Find where the given text appears and provide that cell's center as (x, y) coordinate. 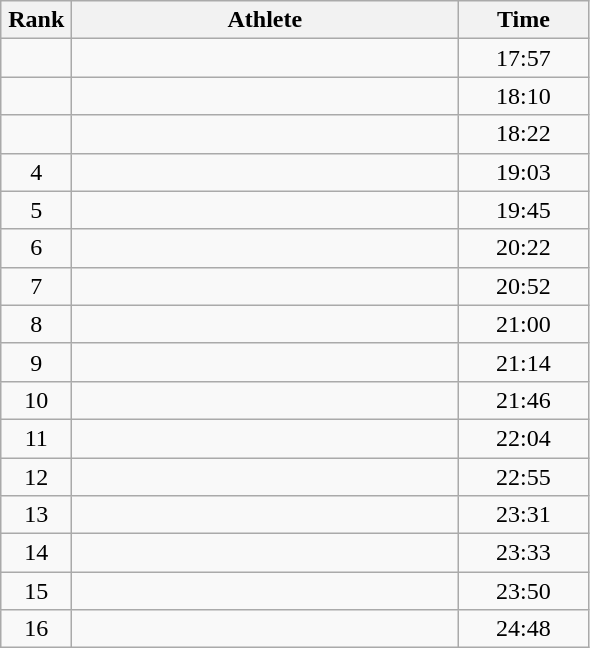
24:48 (524, 629)
Time (524, 20)
21:14 (524, 362)
18:22 (524, 134)
4 (36, 172)
19:45 (524, 210)
20:52 (524, 286)
Athlete (265, 20)
7 (36, 286)
6 (36, 248)
21:00 (524, 324)
23:31 (524, 515)
18:10 (524, 96)
19:03 (524, 172)
Rank (36, 20)
17:57 (524, 58)
8 (36, 324)
13 (36, 515)
22:55 (524, 477)
21:46 (524, 400)
23:50 (524, 591)
20:22 (524, 248)
14 (36, 553)
22:04 (524, 438)
11 (36, 438)
23:33 (524, 553)
5 (36, 210)
12 (36, 477)
15 (36, 591)
9 (36, 362)
10 (36, 400)
16 (36, 629)
